Provide the (X, Y) coordinate of the cell's center where the given text is located.  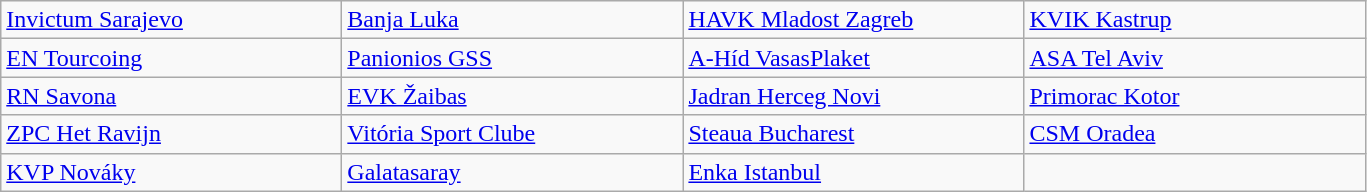
Steaua Bucharest (854, 134)
KVIK Kastrup (1194, 20)
Vitória Sport Clube (512, 134)
A-Híd VasasPlaket (854, 58)
EN Tourcoing (172, 58)
Jadran Herceg Novi (854, 96)
Primorac Kotor (1194, 96)
CSM Oradea (1194, 134)
EVK Žaibas (512, 96)
Galatasaray (512, 172)
Banja Luka (512, 20)
HAVK Mladost Zagreb (854, 20)
Invictum Sarajevo (172, 20)
KVP Nováky (172, 172)
ASA Tel Aviv (1194, 58)
RN Savona (172, 96)
Enka Istanbul (854, 172)
ZPC Het Ravijn (172, 134)
Panionios GSS (512, 58)
